Return (x, y) of the center of cell containing provided text 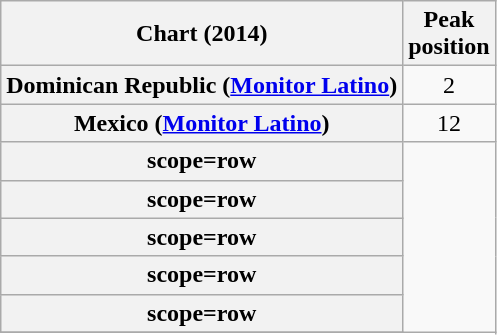
Chart (2014) (202, 34)
12 (449, 123)
2 (449, 85)
Peakposition (449, 34)
Dominican Republic (Monitor Latino) (202, 85)
Mexico (Monitor Latino) (202, 123)
